Determine the [x, y] coordinate at the center of the cell enclosing the given text.  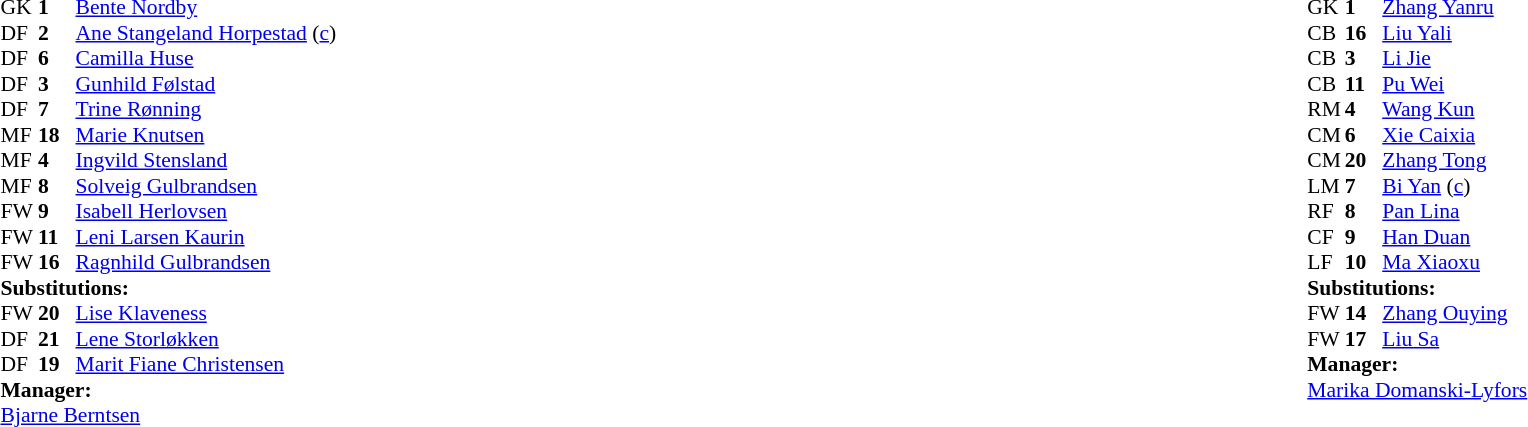
19 [57, 365]
Marie Knutsen [206, 135]
Bi Yan (c) [1454, 186]
Ragnhild Gulbrandsen [206, 263]
CF [1326, 237]
LF [1326, 263]
Zhang Tong [1454, 161]
21 [57, 339]
Han Duan [1454, 237]
Ane Stangeland Horpestad (c) [206, 33]
Liu Sa [1454, 339]
Leni Larsen Kaurin [206, 237]
Pan Lina [1454, 211]
Trine Rønning [206, 109]
14 [1364, 313]
Marika Domanski-Lyfors [1417, 390]
Zhang Ouying [1454, 313]
RF [1326, 211]
Xie Caixia [1454, 135]
2 [57, 33]
Lise Klaveness [206, 313]
Ingvild Stensland [206, 161]
17 [1364, 339]
Liu Yali [1454, 33]
LM [1326, 186]
Lene Storløkken [206, 339]
Li Jie [1454, 59]
Marit Fiane Christensen [206, 365]
Camilla Huse [206, 59]
Isabell Herlovsen [206, 211]
18 [57, 135]
Ma Xiaoxu [1454, 263]
Solveig Gulbrandsen [206, 186]
Wang Kun [1454, 109]
Pu Wei [1454, 84]
RM [1326, 109]
10 [1364, 263]
Gunhild Følstad [206, 84]
